For the text-containing cell, return its midpoint in (x, y) coordinate format. 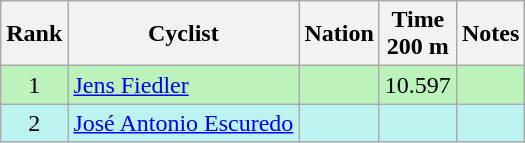
José Antonio Escuredo (184, 123)
10.597 (418, 85)
Jens Fiedler (184, 85)
2 (34, 123)
Nation (339, 34)
1 (34, 85)
Rank (34, 34)
Notes (490, 34)
Cyclist (184, 34)
Time200 m (418, 34)
